Locate the cell with the specified text and output its [X, Y] center coordinate. 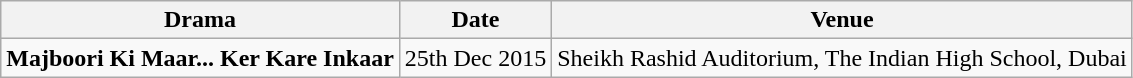
Drama [200, 20]
Sheikh Rashid Auditorium, The Indian High School, Dubai [842, 58]
25th Dec 2015 [475, 58]
Venue [842, 20]
Date [475, 20]
Majboori Ki Maar... Ker Kare Inkaar [200, 58]
